Determine the [X, Y] coordinate at the center of the cell enclosing the given text.  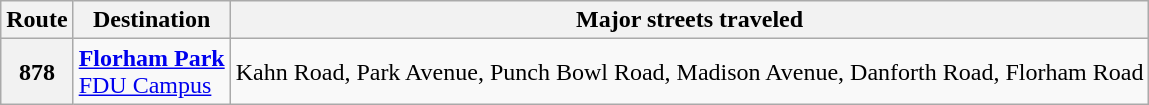
878 [37, 72]
Major streets traveled [690, 20]
Destination [152, 20]
Kahn Road, Park Avenue, Punch Bowl Road, Madison Avenue, Danforth Road, Florham Road [690, 72]
Route [37, 20]
Florham ParkFDU Campus [152, 72]
